Capture the cell that displays the provided text and extract its [x, y] central coordinate. 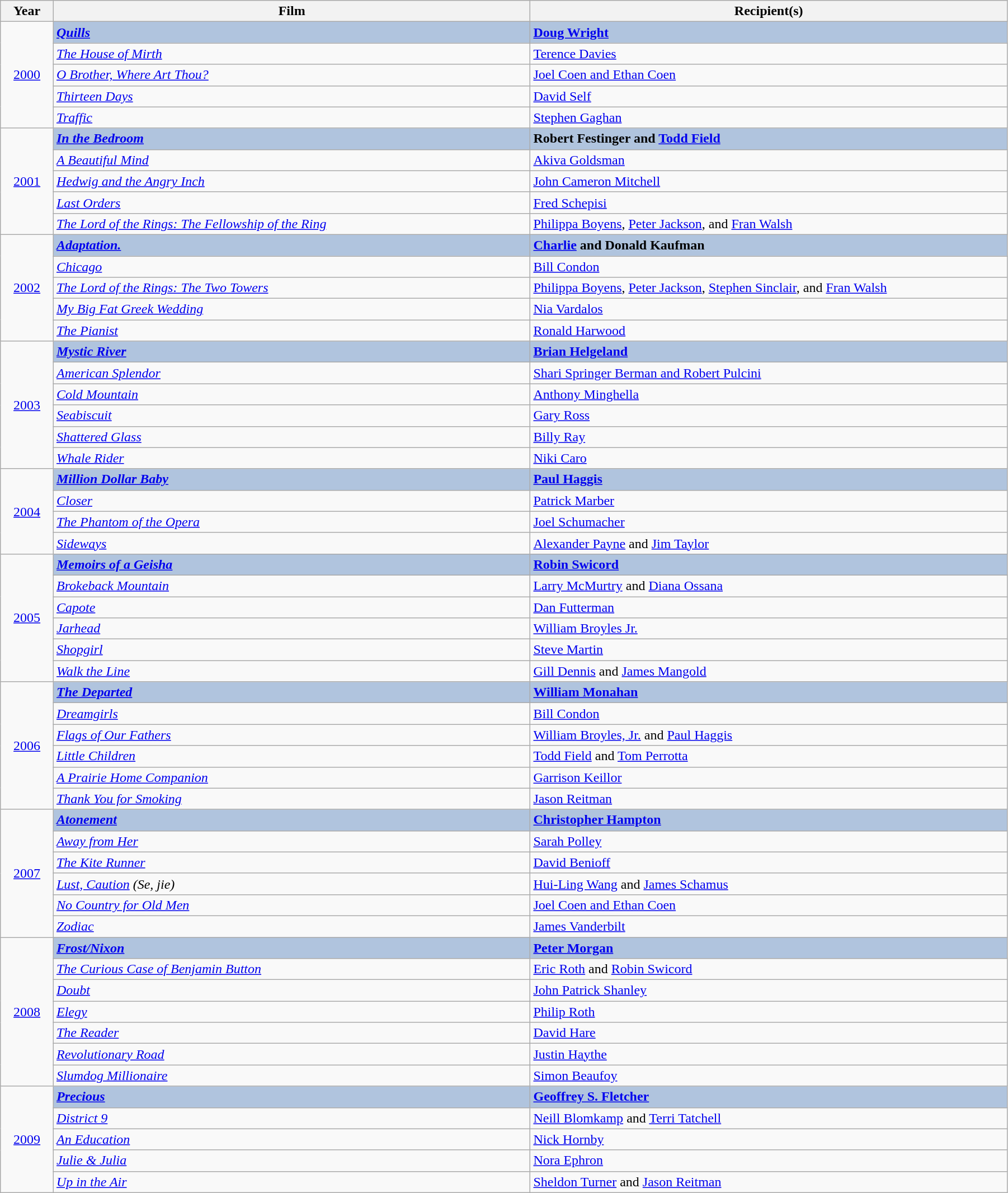
Hedwig and the Angry Inch [291, 181]
American Splendor [291, 373]
Alexander Payne and Jim Taylor [769, 543]
Sheldon Turner and Jason Reitman [769, 1182]
Walk the Line [291, 671]
David Hare [769, 1033]
Joel Schumacher [769, 522]
Terence Davies [769, 54]
The Departed [291, 692]
Thirteen Days [291, 96]
2005 [27, 617]
Garrison Keillor [769, 777]
An Education [291, 1139]
Nora Ephron [769, 1161]
Billy Ray [769, 437]
Akiva Goldsman [769, 160]
Memoirs of a Geisha [291, 564]
The Phantom of the Opera [291, 522]
Whale Rider [291, 458]
Closer [291, 501]
2003 [27, 405]
Quills [291, 32]
The Pianist [291, 331]
Robert Festinger and Todd Field [769, 139]
Steve Martin [769, 650]
A Beautiful Mind [291, 160]
Revolutionary Road [291, 1054]
Nick Hornby [769, 1139]
The Curious Case of Benjamin Button [291, 969]
Mystic River [291, 352]
Flags of Our Fathers [291, 735]
Cold Mountain [291, 394]
Shari Springer Berman and Robert Pulcini [769, 373]
2001 [27, 181]
Zodiac [291, 926]
Jarhead [291, 629]
Atonement [291, 820]
Dreamgirls [291, 714]
Doubt [291, 991]
The House of Mirth [291, 54]
Philippa Boyens, Peter Jackson, and Fran Walsh [769, 224]
Gill Dennis and James Mangold [769, 671]
Frost/Nixon [291, 948]
Todd Field and Tom Perrotta [769, 756]
Jason Reitman [769, 799]
Neill Blomkamp and Terri Tatchell [769, 1118]
Recipient(s) [769, 11]
Sarah Polley [769, 841]
Anthony Minghella [769, 394]
The Lord of the Rings: The Two Towers [291, 288]
Charlie and Donald Kaufman [769, 245]
Gary Ross [769, 416]
David Self [769, 96]
Larry McMurtry and Diana Ossana [769, 586]
Paul Haggis [769, 479]
O Brother, Where Art Thou? [291, 75]
District 9 [291, 1118]
James Vanderbilt [769, 926]
Shopgirl [291, 650]
The Lord of the Rings: The Fellowship of the Ring [291, 224]
Hui-Ling Wang and James Schamus [769, 884]
Philippa Boyens, Peter Jackson, Stephen Sinclair, and Fran Walsh [769, 288]
Fred Schepisi [769, 202]
2000 [27, 75]
Traffic [291, 117]
Capote [291, 607]
No Country for Old Men [291, 905]
Eric Roth and Robin Swicord [769, 969]
2002 [27, 287]
Sideways [291, 543]
Seabiscuit [291, 416]
Ronald Harwood [769, 331]
Film [291, 11]
David Benioff [769, 862]
Elegy [291, 1012]
Christopher Hampton [769, 820]
The Kite Runner [291, 862]
Lust, Caution (Se, jie) [291, 884]
Last Orders [291, 202]
Million Dollar Baby [291, 479]
John Cameron Mitchell [769, 181]
The Reader [291, 1033]
Simon Beaufoy [769, 1076]
Away from Her [291, 841]
Geoffrey S. Fletcher [769, 1097]
Brian Helgeland [769, 352]
Shattered Glass [291, 437]
Dan Futterman [769, 607]
2009 [27, 1139]
A Prairie Home Companion [291, 777]
Brokeback Mountain [291, 586]
Year [27, 11]
Adaptation. [291, 245]
2006 [27, 746]
William Monahan [769, 692]
Doug Wright [769, 32]
Niki Caro [769, 458]
Peter Morgan [769, 948]
William Broyles Jr. [769, 629]
2004 [27, 511]
Patrick Marber [769, 501]
Nia Vardalos [769, 309]
2007 [27, 873]
2008 [27, 1012]
Julie & Julia [291, 1161]
William Broyles, Jr. and Paul Haggis [769, 735]
My Big Fat Greek Wedding [291, 309]
Slumdog Millionaire [291, 1076]
Up in the Air [291, 1182]
John Patrick Shanley [769, 991]
Precious [291, 1097]
Chicago [291, 267]
In the Bedroom [291, 139]
Little Children [291, 756]
Robin Swicord [769, 564]
Stephen Gaghan [769, 117]
Thank You for Smoking [291, 799]
Justin Haythe [769, 1054]
Philip Roth [769, 1012]
